Identify which cell holds the provided text, then report its (X, Y) central coordinate. 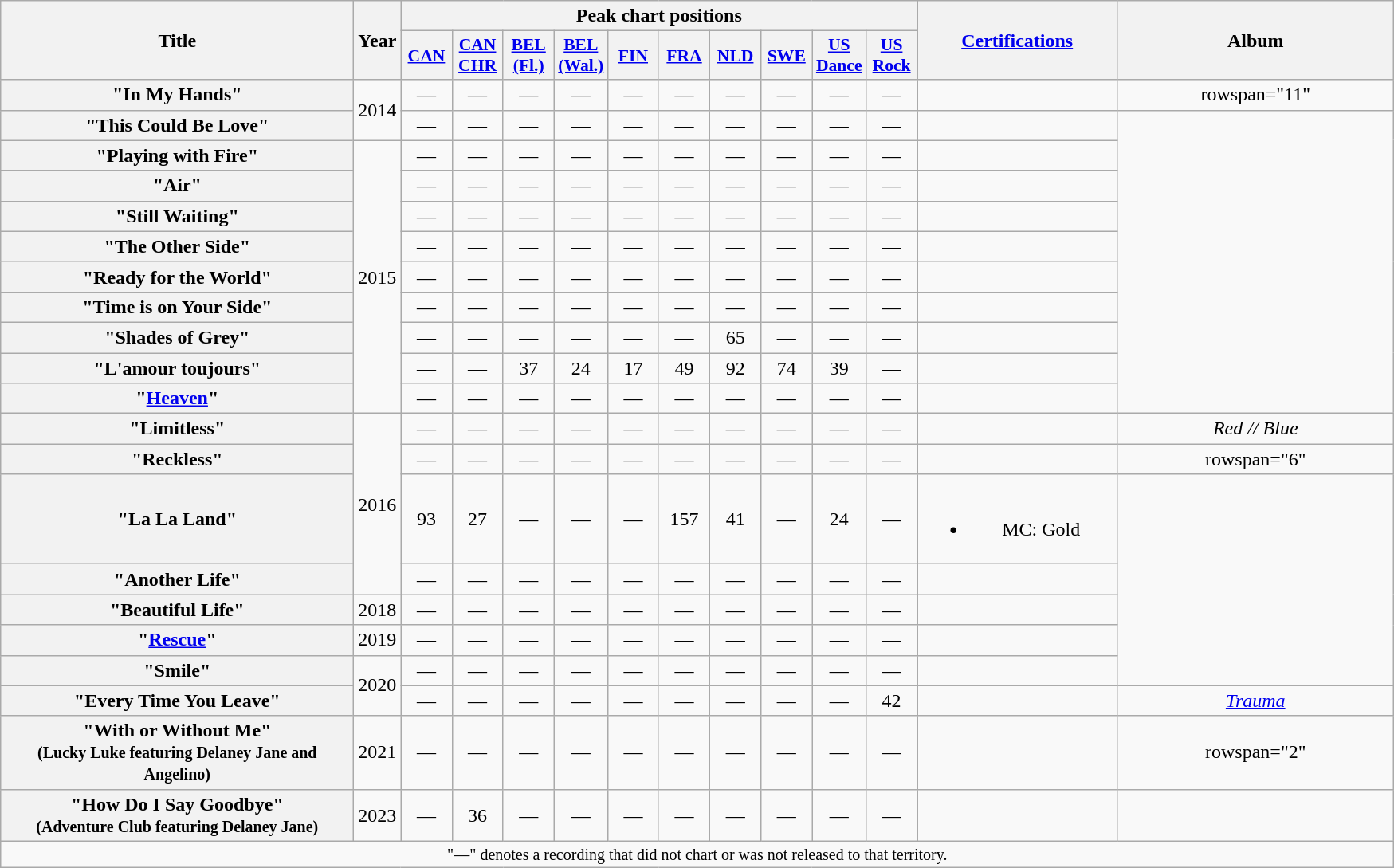
2023 (378, 815)
Trauma (1256, 701)
"Still Waiting" (177, 216)
2016 (378, 504)
"Rescue" (177, 640)
"Heaven" (177, 399)
SWE (787, 56)
157 (684, 520)
74 (787, 367)
Certifications (1017, 40)
NLD (736, 56)
"Shades of Grey" (177, 337)
"Beautiful Life" (177, 610)
42 (892, 701)
"Reckless" (177, 459)
"Every Time You Leave" (177, 701)
"With or Without Me"(Lucky Luke featuring Delaney Jane and Angelino) (177, 752)
"Smile" (177, 670)
Album (1256, 40)
rowspan="6" (1256, 459)
"—" denotes a recording that did not chart or was not released to that territory. (697, 854)
2014 (378, 110)
"Another Life" (177, 579)
"How Do I Say Goodbye"(Adventure Club featuring Delaney Jane) (177, 815)
Peak chart positions (659, 16)
"Playing with Fire" (177, 155)
"Air" (177, 186)
92 (736, 367)
FIN (633, 56)
USDance (839, 56)
"Limitless" (177, 429)
36 (477, 815)
USRock (892, 56)
FRA (684, 56)
BEL (Fl.) (528, 56)
"This Could Be Love" (177, 125)
BEL (Wal.) (580, 56)
"La La Land" (177, 520)
2018 (378, 610)
93 (426, 520)
37 (528, 367)
"Time is on Your Side" (177, 307)
17 (633, 367)
Year (378, 40)
2019 (378, 640)
41 (736, 520)
Red // Blue (1256, 429)
rowspan="2" (1256, 752)
CANCHR (477, 56)
49 (684, 367)
CAN (426, 56)
"The Other Side" (177, 246)
MC: Gold (1017, 520)
"L'amour toujours" (177, 367)
2020 (378, 685)
65 (736, 337)
39 (839, 367)
"Ready for the World" (177, 277)
Title (177, 40)
2021 (378, 752)
rowspan="11" (1256, 95)
2015 (378, 277)
"In My Hands" (177, 95)
27 (477, 520)
